Extract the (X, Y) coordinate from the center of the cell holding the provided text.  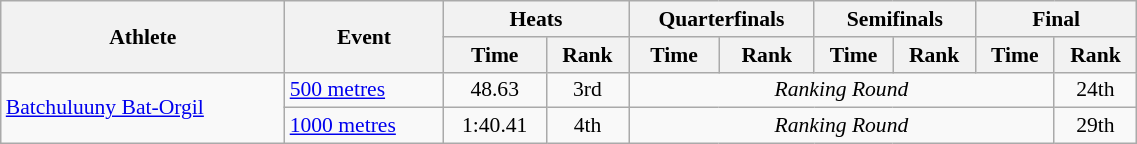
500 metres (364, 90)
3rd (588, 90)
24th (1096, 90)
29th (1096, 126)
Heats (536, 19)
Quarterfinals (722, 19)
1:40.41 (494, 126)
Athlete (143, 36)
Semifinals (894, 19)
Event (364, 36)
1000 metres (364, 126)
Final (1056, 19)
4th (588, 126)
48.63 (494, 90)
Batchuluuny Bat-Orgil (143, 108)
